From the cell containing the given text, extract its center point as (x, y) coordinate. 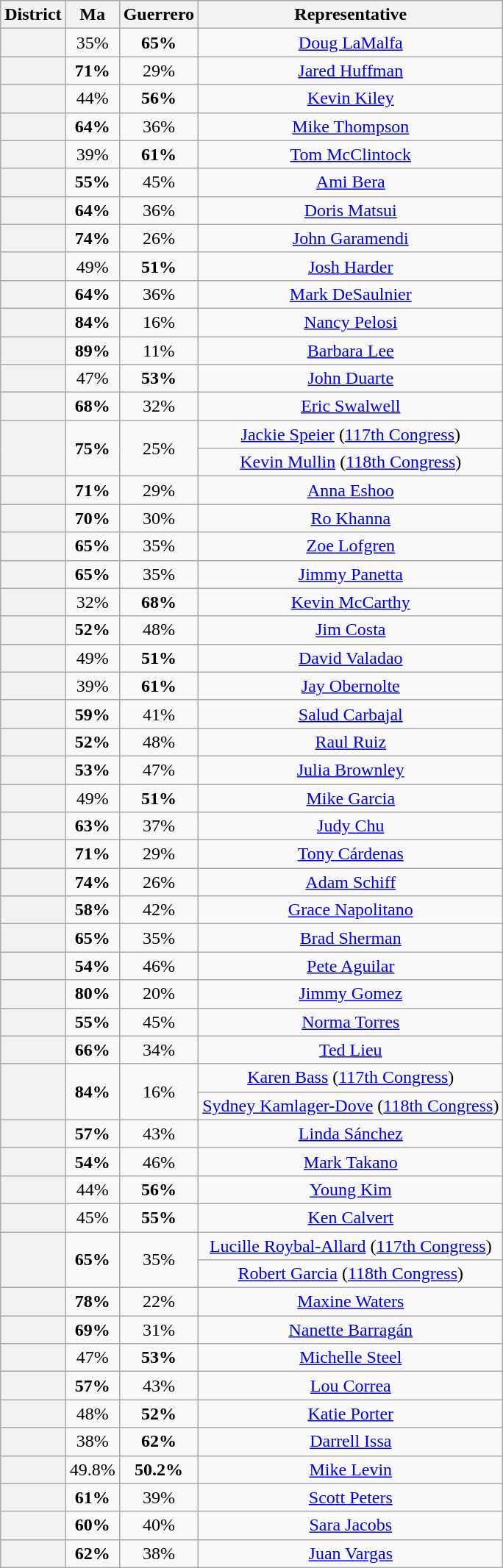
Jackie Speier (117th Congress) (351, 434)
22% (159, 1302)
20% (159, 994)
Lucille Roybal-Allard (117th Congress) (351, 1246)
Guerrero (159, 15)
John Duarte (351, 379)
Julia Brownley (351, 770)
Josh Harder (351, 266)
Jimmy Gomez (351, 994)
Adam Schiff (351, 882)
41% (159, 714)
58% (93, 910)
Tony Cárdenas (351, 854)
Representative (351, 15)
Nancy Pelosi (351, 322)
Maxine Waters (351, 1302)
David Valadao (351, 658)
Mark DeSaulnier (351, 294)
Darrell Issa (351, 1442)
Anna Eshoo (351, 490)
Ro Khanna (351, 518)
75% (93, 448)
Doug LaMalfa (351, 43)
89% (93, 351)
Lou Correa (351, 1386)
70% (93, 518)
Mark Takano (351, 1161)
31% (159, 1330)
Michelle Steel (351, 1358)
Doris Matsui (351, 210)
Judy Chu (351, 826)
Katie Porter (351, 1414)
69% (93, 1330)
Young Kim (351, 1189)
Ken Calvert (351, 1217)
Salud Carbajal (351, 714)
Brad Sherman (351, 938)
Mike Garcia (351, 798)
63% (93, 826)
Ami Bera (351, 182)
37% (159, 826)
66% (93, 1050)
Mike Levin (351, 1469)
Juan Vargas (351, 1553)
80% (93, 994)
11% (159, 351)
Zoe Lofgren (351, 546)
Kevin Mullin (118th Congress) (351, 462)
Kevin Kiley (351, 99)
Nanette Barragán (351, 1330)
District (33, 15)
Pete Aguilar (351, 966)
Jim Costa (351, 630)
Jay Obernolte (351, 686)
50.2% (159, 1469)
Kevin McCarthy (351, 602)
Ted Lieu (351, 1050)
Ma (93, 15)
40% (159, 1525)
78% (93, 1302)
Sara Jacobs (351, 1525)
59% (93, 714)
Norma Torres (351, 1022)
42% (159, 910)
25% (159, 448)
Scott Peters (351, 1497)
Grace Napolitano (351, 910)
Karen Bass (117th Congress) (351, 1078)
Tom McClintock (351, 154)
Robert Garcia (118th Congress) (351, 1274)
34% (159, 1050)
60% (93, 1525)
49.8% (93, 1469)
Sydney Kamlager-Dove (118th Congress) (351, 1106)
Eric Swalwell (351, 407)
Linda Sánchez (351, 1134)
Barbara Lee (351, 351)
Jimmy Panetta (351, 574)
John Garamendi (351, 238)
Raul Ruiz (351, 742)
Mike Thompson (351, 126)
Jared Huffman (351, 71)
30% (159, 518)
